Detect which cell encompasses the target text, then output its (x, y) center coordinate. 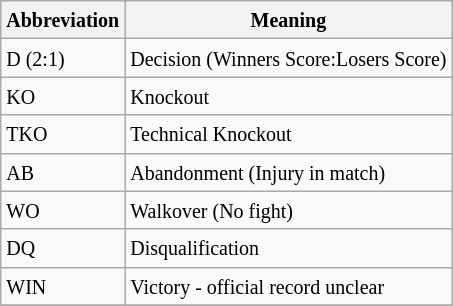
Abandonment (Injury in match) (288, 172)
Abbreviation (63, 20)
TKO (63, 134)
WIN (63, 286)
Meaning (288, 20)
Decision (Winners Score:Losers Score) (288, 58)
Technical Knockout (288, 134)
Disqualification (288, 248)
DQ (63, 248)
D (2:1) (63, 58)
Walkover (No fight) (288, 210)
AB (63, 172)
WO (63, 210)
Victory - official record unclear (288, 286)
KO (63, 96)
Knockout (288, 96)
